Output the [x, y] coordinate of the center of the cell containing the given text.  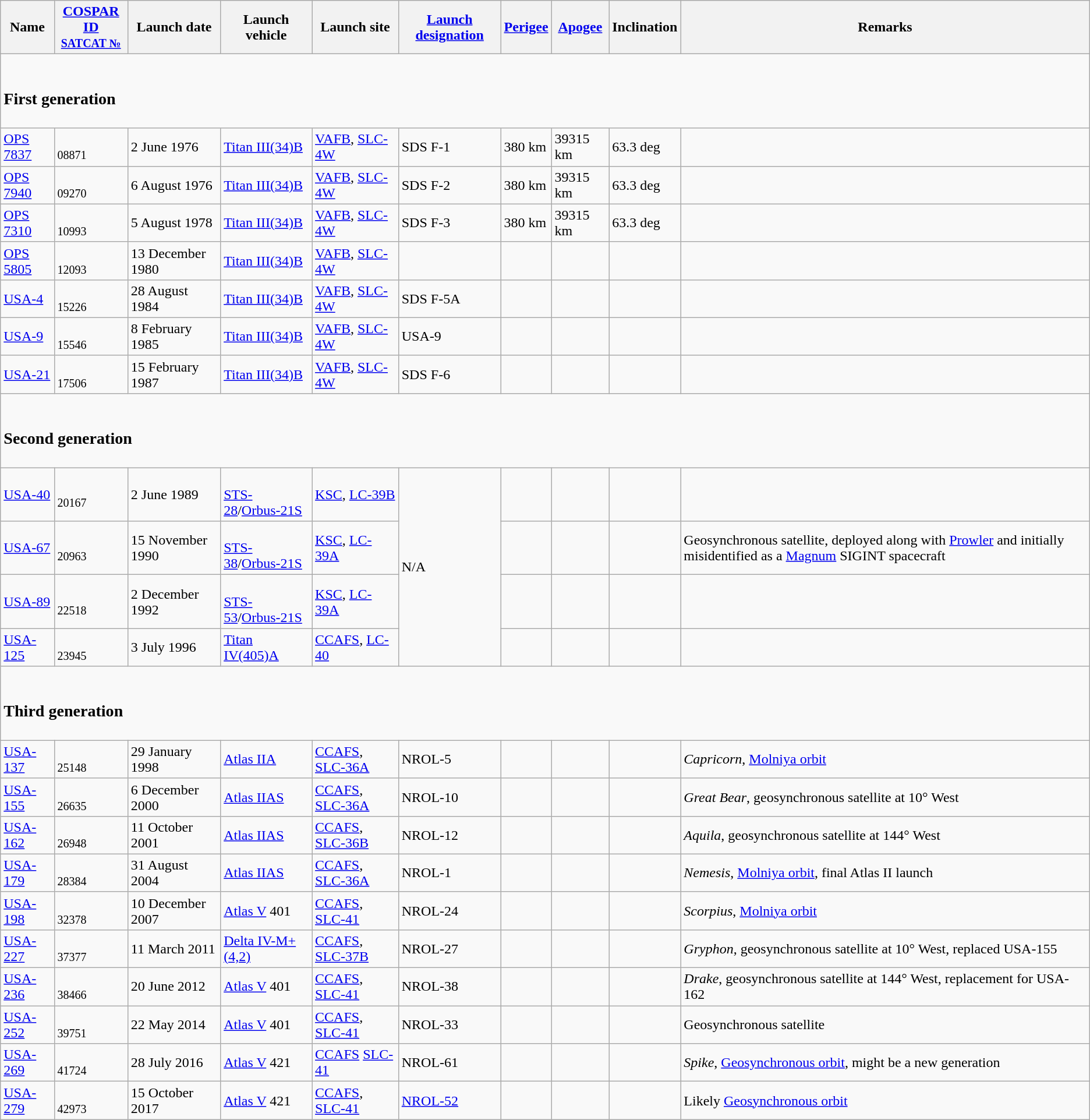
Titan IV(405)A [267, 648]
32378 [91, 911]
CCAFS, SLC-36B [355, 835]
Aquila, geosynchronous satellite at 144° West [885, 835]
Launch designation [450, 27]
09270 [91, 185]
2 June 1976 [174, 147]
6 December 2000 [174, 797]
Second generation [545, 430]
17506 [91, 374]
Delta IV-M+(4,2) [267, 948]
Remarks [885, 27]
Great Bear, geosynchronous satellite at 10° West [885, 797]
42973 [91, 1101]
3 July 1996 [174, 648]
NROL-27 [450, 948]
15 November 1990 [174, 548]
CCAFS, LC-40 [355, 648]
Name [27, 27]
Scorpius, Molniya orbit [885, 911]
20167 [91, 494]
Launch site [355, 27]
37377 [91, 948]
12093 [91, 261]
SDS F-6 [450, 374]
08871 [91, 147]
First generation [545, 91]
USA-227 [27, 948]
USA-162 [27, 835]
USA-125 [27, 648]
NROL-5 [450, 759]
NROL-10 [450, 797]
USA-40 [27, 494]
USA-137 [27, 759]
Spike, Geosynchronous orbit, might be a new generation [885, 1062]
USA-279 [27, 1101]
COSPAR IDSATCAT № [91, 27]
38466 [91, 987]
SDS F-5A [450, 298]
20963 [91, 548]
22 May 2014 [174, 1025]
11 October 2001 [174, 835]
6 August 1976 [174, 185]
NROL-61 [450, 1062]
STS-38/Orbus-21S [267, 548]
22518 [91, 602]
5 August 1978 [174, 222]
OPS 7310 [27, 222]
NROL-1 [450, 872]
15226 [91, 298]
Likely Geosynchronous orbit [885, 1101]
28 July 2016 [174, 1062]
USA-21 [27, 374]
28 August 1984 [174, 298]
OPS 5805 [27, 261]
SDS F-2 [450, 185]
Inclination [645, 27]
20 June 2012 [174, 987]
41724 [91, 1062]
Perigee [526, 27]
NROL-24 [450, 911]
USA-89 [27, 602]
USA-67 [27, 548]
SDS F-1 [450, 147]
CCAFS SLC-41 [355, 1062]
10993 [91, 222]
Launch date [174, 27]
USA-252 [27, 1025]
11 March 2011 [174, 948]
N/A [450, 567]
Third generation [545, 704]
29 January 1998 [174, 759]
2 December 1992 [174, 602]
Geosynchronous satellite [885, 1025]
2 June 1989 [174, 494]
STS-53/Orbus-21S [267, 602]
USA-236 [27, 987]
26948 [91, 835]
USA-155 [27, 797]
Drake, geosynchronous satellite at 144° West, replacement for USA-162 [885, 987]
23945 [91, 648]
USA-269 [27, 1062]
Apogee [580, 27]
STS-28/Orbus-21S [267, 494]
15546 [91, 337]
KSC, LC-39B [355, 494]
Capricorn, Molniya orbit [885, 759]
10 December 2007 [174, 911]
39751 [91, 1025]
31 August 2004 [174, 872]
USA-4 [27, 298]
OPS 7940 [27, 185]
15 October 2017 [174, 1101]
Nemesis, Molniya orbit, final Atlas II launch [885, 872]
Geosynchronous satellite, deployed along with Prowler and initially misidentified as a Magnum SIGINT spacecraft [885, 548]
28384 [91, 872]
SDS F-3 [450, 222]
NROL-52 [450, 1101]
13 December 1980 [174, 261]
USA-179 [27, 872]
15 February 1987 [174, 374]
26635 [91, 797]
NROL-33 [450, 1025]
OPS 7837 [27, 147]
NROL-38 [450, 987]
Atlas IIA [267, 759]
25148 [91, 759]
8 February 1985 [174, 337]
Gryphon, geosynchronous satellite at 10° West, replaced USA-155 [885, 948]
CCAFS, SLC-37B [355, 948]
Launch vehicle [267, 27]
NROL-12 [450, 835]
USA-198 [27, 911]
